Capture the cell that displays the provided text and extract its [X, Y] central coordinate. 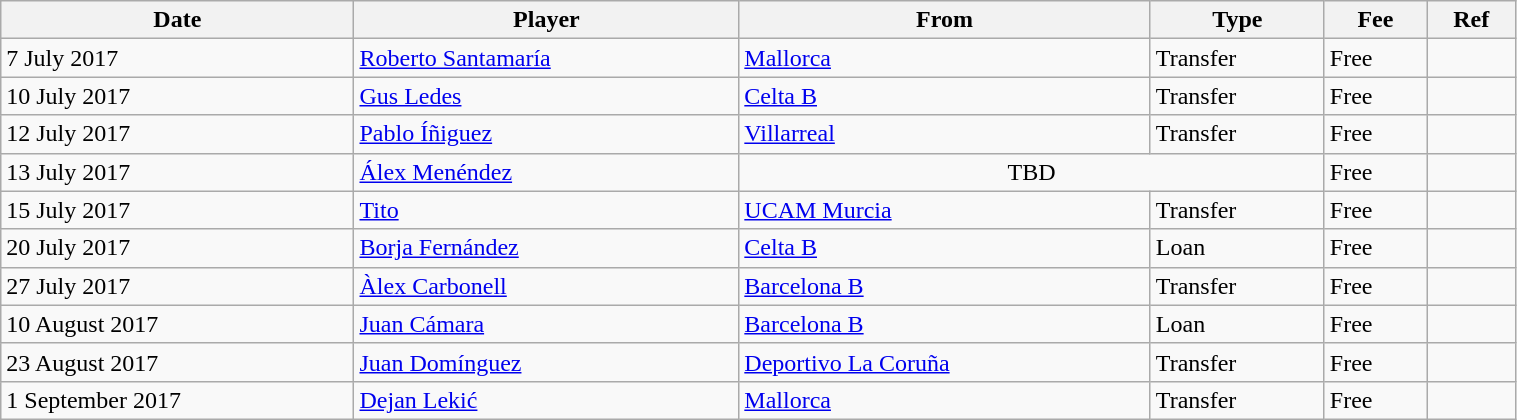
Fee [1375, 20]
Pablo Íñiguez [546, 134]
Type [1237, 20]
Tito [546, 210]
Date [178, 20]
Roberto Santamaría [546, 58]
Juan Domínguez [546, 362]
Gus Ledes [546, 96]
Deportivo La Coruña [945, 362]
7 July 2017 [178, 58]
15 July 2017 [178, 210]
Dejan Lekić [546, 400]
Juan Cámara [546, 324]
Villarreal [945, 134]
From [945, 20]
27 July 2017 [178, 286]
Àlex Carbonell [546, 286]
TBD [1032, 172]
1 September 2017 [178, 400]
10 August 2017 [178, 324]
12 July 2017 [178, 134]
Álex Menéndez [546, 172]
23 August 2017 [178, 362]
UCAM Murcia [945, 210]
Player [546, 20]
10 July 2017 [178, 96]
Ref [1471, 20]
20 July 2017 [178, 248]
Borja Fernández [546, 248]
13 July 2017 [178, 172]
